Capture the cell that displays the provided text and extract its (x, y) central coordinate. 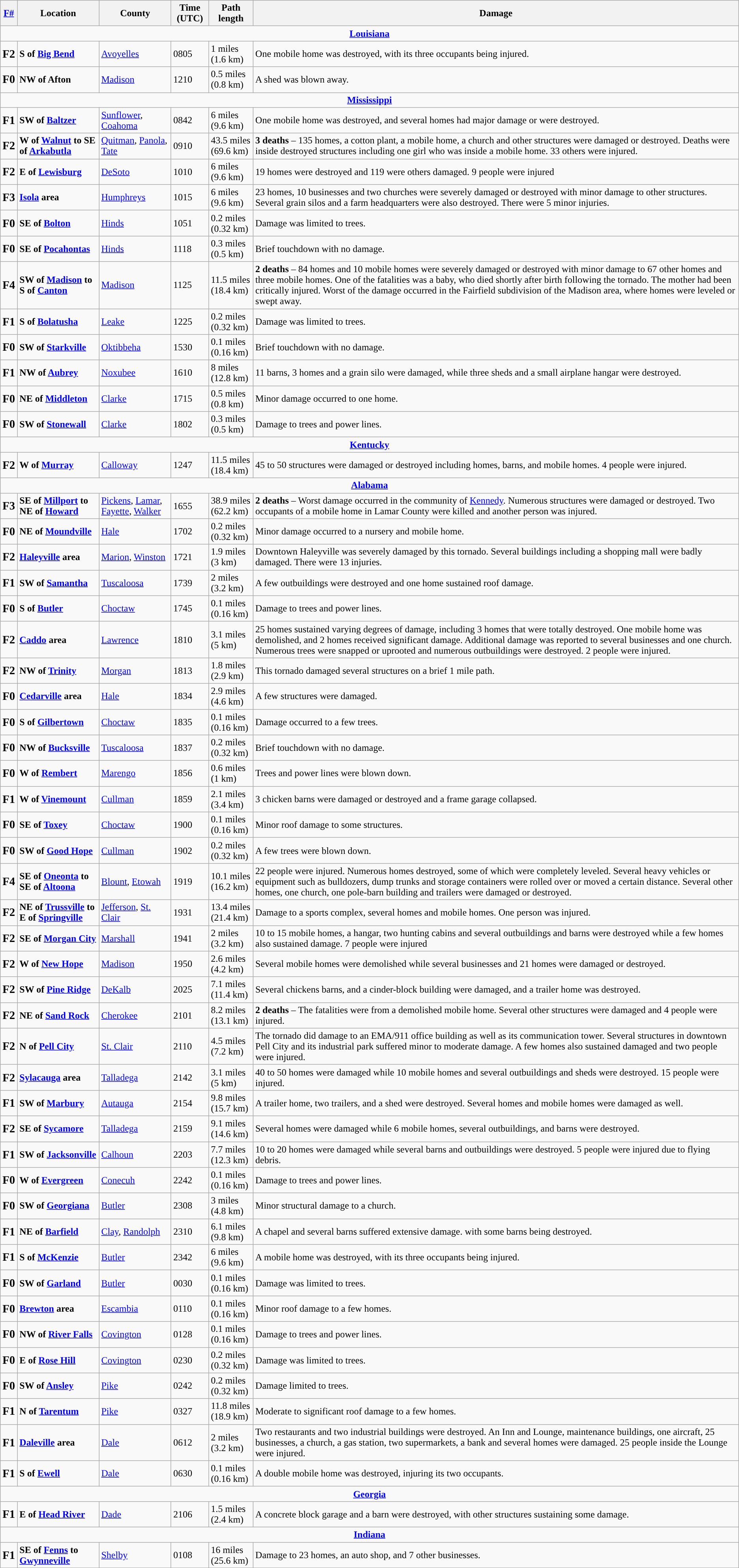
Noxubee (135, 373)
Shelby (135, 1555)
A shed was blown away. (496, 80)
W of Walnut to SE of Arkabutla (58, 146)
A mobile home was destroyed, with its three occupants being injured. (496, 1258)
1931 (189, 912)
0.6 miles (1 km) (231, 773)
Kentucky (369, 445)
2154 (189, 1103)
1919 (189, 882)
Daleville area (58, 1442)
2101 (189, 1015)
10 to 20 homes were damaged while several barns and outbuildings were destroyed. 5 people were injured due to flying debris. (496, 1154)
SW of Marbury (58, 1103)
SE of Sycamore (58, 1129)
7.1 miles (11.4 km) (231, 990)
13.4 miles (21.4 km) (231, 912)
Sunflower, Coahoma (135, 120)
S of Gilbertown (58, 722)
38.9 miles (62.2 km) (231, 506)
A few outbuildings were destroyed and one home sustained roof damage. (496, 583)
Path length (231, 13)
3 chicken barns were damaged or destroyed and a frame garage collapsed. (496, 799)
SE of Bolton (58, 223)
A few structures were damaged. (496, 696)
Trees and power lines were blown down. (496, 773)
A concrete block garage and a barn were destroyed, with other structures sustaining some damage. (496, 1514)
NW of Afton (58, 80)
2110 (189, 1046)
DeKalb (135, 990)
S of Ewell (58, 1473)
W of New Hope (58, 964)
0910 (189, 146)
NE of Sand Rock (58, 1015)
NE of Barfield (58, 1231)
NW of Bucksville (58, 748)
SW of Jacksonville (58, 1154)
2.1 miles (3.4 km) (231, 799)
Downtown Haleyville was severely damaged by this tornado. Several buildings including a shopping mall were badly damaged. There were 13 injuries. (496, 557)
Calhoun (135, 1154)
0612 (189, 1442)
1530 (189, 348)
SW of Ansley (58, 1386)
2203 (189, 1154)
Oktibbeha (135, 348)
Conecuh (135, 1180)
0108 (189, 1555)
2025 (189, 990)
A double mobile home was destroyed, injuring its two occupants. (496, 1473)
1941 (189, 938)
A chapel and several barns suffered extensive damage. with some barns being destroyed. (496, 1231)
Minor damage occurred to a nursery and mobile home. (496, 532)
Marshall (135, 938)
Pickens, Lamar, Fayette, Walker (135, 506)
Mississippi (369, 100)
8 miles (12.8 km) (231, 373)
2 deaths – The fatalities were from a demolished mobile home. Several other structures were damaged and 4 people were injured. (496, 1015)
N of Pell City (58, 1046)
Time (UTC) (189, 13)
2308 (189, 1206)
6.1 miles (9.8 km) (231, 1231)
40 to 50 homes were damaged while 10 mobile homes and several outbuildings and sheds were destroyed. 15 people were injured. (496, 1077)
Caddo area (58, 639)
A trailer home, two trailers, and a shed were destroyed. Several homes and mobile homes were damaged as well. (496, 1103)
W of Vinemount (58, 799)
Calloway (135, 465)
Leake (135, 321)
3 miles (4.8 km) (231, 1206)
SW of Madison to S of Canton (58, 285)
0110 (189, 1309)
1210 (189, 80)
16 miles (25.6 km) (231, 1555)
F# (9, 13)
SW of Samantha (58, 583)
SW of Starkville (58, 348)
NE of Middleton (58, 399)
1702 (189, 532)
0128 (189, 1334)
SE of Millport to NE of Howard (58, 506)
Georgia (369, 1494)
NE of Moundville (58, 532)
0630 (189, 1473)
45 to 50 structures were damaged or destroyed including homes, barns, and mobile homes. 4 people were injured. (496, 465)
2159 (189, 1129)
1.5 miles (2.4 km) (231, 1514)
Escambia (135, 1309)
0805 (189, 54)
1813 (189, 671)
SE of Fenns to Gwynneville (58, 1555)
1837 (189, 748)
1225 (189, 321)
1010 (189, 171)
Several homes were damaged while 6 mobile homes, several outbuildings, and barns were destroyed. (496, 1129)
St. Clair (135, 1046)
4.5 miles (7.2 km) (231, 1046)
Alabama (369, 485)
E of Lewisburg (58, 171)
E of Rose Hill (58, 1360)
Lawrence (135, 639)
S of McKenzie (58, 1258)
0230 (189, 1360)
1739 (189, 583)
A few trees were blown down. (496, 851)
1715 (189, 399)
1247 (189, 465)
NW of River Falls (58, 1334)
1.8 miles (2.9 km) (231, 671)
9.1 miles (14.6 km) (231, 1129)
SW of Georgiana (58, 1206)
Blount, Etowah (135, 882)
One mobile home was destroyed, and several homes had major damage or were destroyed. (496, 120)
11.8 miles (18.9 km) (231, 1412)
Marengo (135, 773)
1834 (189, 696)
S of Bolatusha (58, 321)
0030 (189, 1283)
Morgan (135, 671)
NW of Trinity (58, 671)
0242 (189, 1386)
NE of Trussville to E of Springville (58, 912)
Minor roof damage to a few homes. (496, 1309)
Humphreys (135, 197)
Brewton area (58, 1309)
1 miles (1.6 km) (231, 54)
Minor damage occurred to one home. (496, 399)
County (135, 13)
1015 (189, 197)
10.1 miles (16.2 km) (231, 882)
1721 (189, 557)
Several mobile homes were demolished while several businesses and 21 homes were damaged or destroyed. (496, 964)
Haleyville area (58, 557)
SW of Pine Ridge (58, 990)
7.7 miles (12.3 km) (231, 1154)
Cherokee (135, 1015)
SW of Garland (58, 1283)
1655 (189, 506)
1810 (189, 639)
Damage limited to trees. (496, 1386)
Avoyelles (135, 54)
1856 (189, 773)
W of Rembert (58, 773)
2106 (189, 1514)
This tornado damaged several structures on a brief 1 mile path. (496, 671)
E of Head River (58, 1514)
Cedarville area (58, 696)
2.6 miles (4.2 km) (231, 964)
9.8 miles (15.7 km) (231, 1103)
SW of Baltzer (58, 120)
1125 (189, 285)
43.5 miles (69.6 km) (231, 146)
SE of Morgan City (58, 938)
1118 (189, 249)
Dade (135, 1514)
Marion, Winston (135, 557)
Clay, Randolph (135, 1231)
Damage occurred to a few trees. (496, 722)
8.2 miles (13.1 km) (231, 1015)
W of Evergreen (58, 1180)
2242 (189, 1180)
19 homes were destroyed and 119 were others damaged. 9 people were injured (496, 171)
11 barns, 3 homes and a grain silo were damaged, while three sheds and a small airplane hangar were destroyed. (496, 373)
1902 (189, 851)
1745 (189, 608)
Jefferson, St. Clair (135, 912)
NW of Aubrey (58, 373)
1051 (189, 223)
SE of Pocahontas (58, 249)
1835 (189, 722)
Damage to 23 homes, an auto shop, and 7 other businesses. (496, 1555)
2.9 miles (4.6 km) (231, 696)
1802 (189, 424)
DeSoto (135, 171)
2142 (189, 1077)
Quitman, Panola, Tate (135, 146)
Minor structural damage to a church. (496, 1206)
Minor roof damage to some structures. (496, 825)
Autauga (135, 1103)
2310 (189, 1231)
Indiana (369, 1534)
SE of Oneonta to SE of Altoona (58, 882)
0327 (189, 1412)
SE of Toxey (58, 825)
Damage (496, 13)
Sylacauga area (58, 1077)
SW of Good Hope (58, 851)
S of Big Bend (58, 54)
1.9 miles (3 km) (231, 557)
Damage to a sports complex, several homes and mobile homes. One person was injured. (496, 912)
Several chickens barns, and a cinder-block building were damaged, and a trailer home was destroyed. (496, 990)
1610 (189, 373)
SW of Stonewall (58, 424)
1900 (189, 825)
N of Tarentum (58, 1412)
Isola area (58, 197)
1859 (189, 799)
Louisiana (369, 34)
One mobile home was destroyed, with its three occupants being injured. (496, 54)
2342 (189, 1258)
Location (58, 13)
W of Murray (58, 465)
0842 (189, 120)
S of Butler (58, 608)
1950 (189, 964)
Moderate to significant roof damage to a few homes. (496, 1412)
